Provide the [X, Y] coordinate of the cell's center where the given text is located.  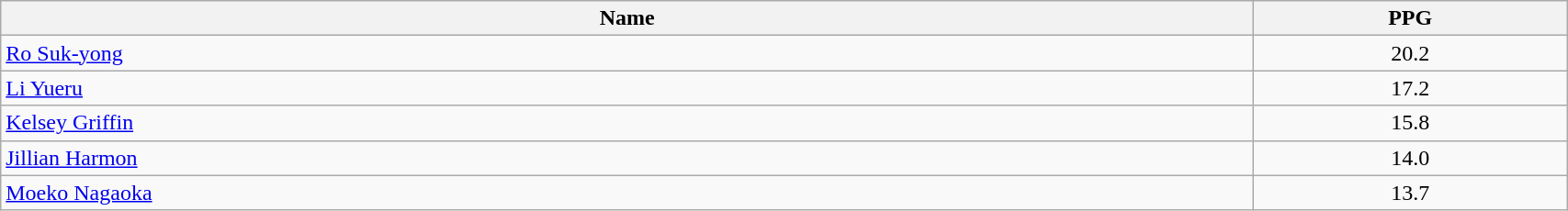
15.8 [1411, 123]
Ro Suk-yong [627, 53]
14.0 [1411, 158]
Name [627, 18]
13.7 [1411, 193]
Jillian Harmon [627, 158]
PPG [1411, 18]
Kelsey Griffin [627, 123]
Moeko Nagaoka [627, 193]
20.2 [1411, 53]
17.2 [1411, 88]
Li Yueru [627, 88]
